Detect which cell encompasses the target text, then output its [X, Y] center coordinate. 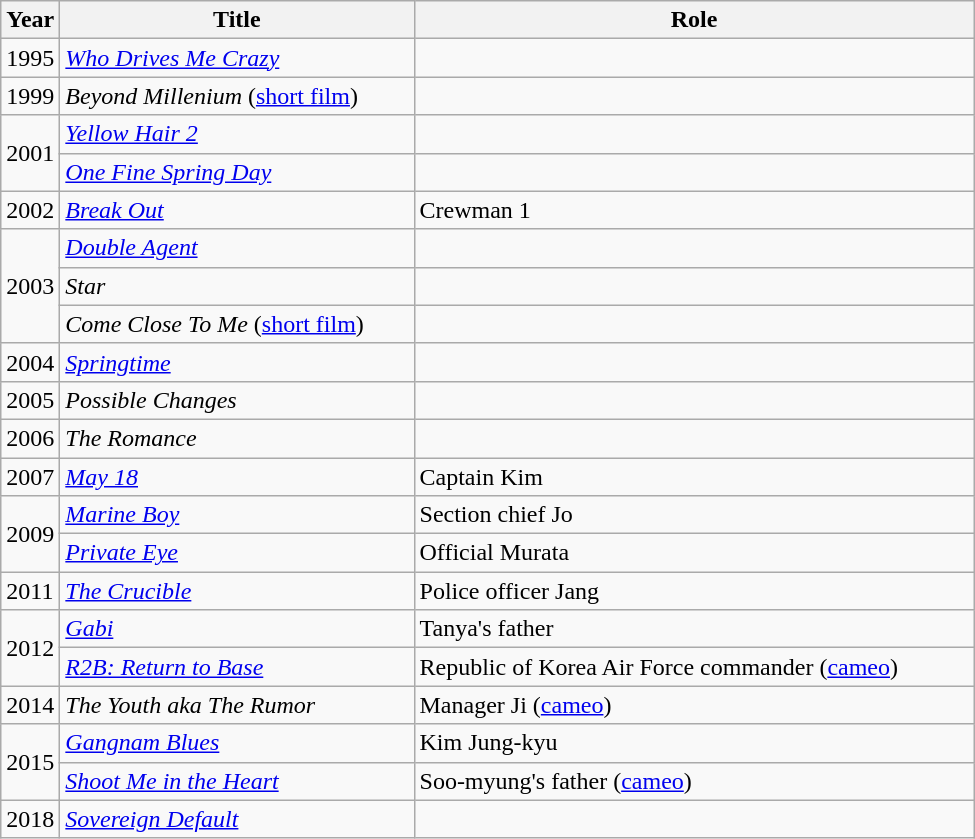
Shoot Me in the Heart [237, 781]
2018 [30, 819]
Section chief Jo [694, 515]
Manager Ji (cameo) [694, 705]
1995 [30, 58]
Come Close To Me (short film) [237, 324]
R2B: Return to Base [237, 667]
2015 [30, 762]
2001 [30, 153]
Springtime [237, 362]
2007 [30, 477]
2005 [30, 400]
Official Murata [694, 553]
2011 [30, 591]
Marine Boy [237, 515]
Sovereign Default [237, 819]
Beyond Millenium (short film) [237, 96]
The Romance [237, 438]
Break Out [237, 210]
The Crucible [237, 591]
2009 [30, 534]
Crewman 1 [694, 210]
Yellow Hair 2 [237, 134]
May 18 [237, 477]
1999 [30, 96]
2002 [30, 210]
Gangnam Blues [237, 743]
Who Drives Me Crazy [237, 58]
Title [237, 20]
Double Agent [237, 248]
Captain Kim [694, 477]
Tanya's father [694, 629]
Police officer Jang [694, 591]
Soo-myung's father (cameo) [694, 781]
Role [694, 20]
Year [30, 20]
Republic of Korea Air Force commander (cameo) [694, 667]
One Fine Spring Day [237, 172]
Kim Jung-kyu [694, 743]
2014 [30, 705]
Gabi [237, 629]
Possible Changes [237, 400]
2012 [30, 648]
2004 [30, 362]
The Youth aka The Rumor [237, 705]
Star [237, 286]
Private Eye [237, 553]
2006 [30, 438]
2003 [30, 286]
